Return the (x, y) coordinate for the center point of the cell that contains the specified text.  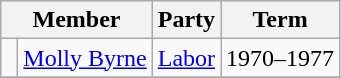
Labor (186, 58)
Party (186, 20)
Molly Byrne (85, 58)
Member (76, 20)
1970–1977 (280, 58)
Term (280, 20)
